Return the [X, Y] coordinate for the center point of the cell that contains the specified text.  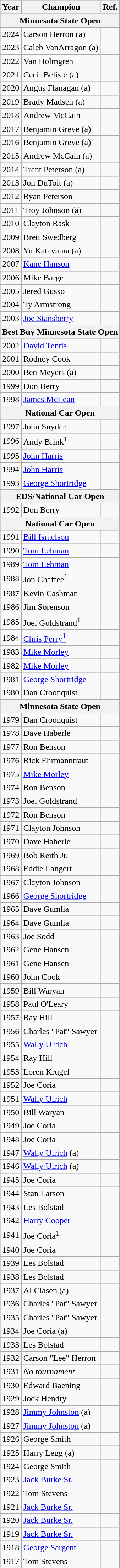
1928 [11, 1412]
1958 [11, 1004]
Carson Herron (a) [61, 34]
1949 [11, 1126]
Jon DuToit (a) [61, 183]
1970 [11, 842]
2011 [11, 210]
Ryan Peterson [61, 197]
2008 [11, 251]
Joe Stansberry [61, 318]
Andrew McCain [61, 115]
1934 [11, 1331]
2022 [11, 61]
John Snyder [61, 427]
Joe Sodd [61, 936]
Yu Katayama (a) [61, 251]
1942 [11, 1220]
Stan Larson [61, 1193]
1978 [11, 733]
1947 [11, 1153]
1971 [11, 828]
1982 [11, 666]
1994 [11, 469]
1997 [11, 427]
Year [11, 7]
1960 [11, 977]
Kane Hanson [61, 264]
1969 [11, 855]
Rick Ehrmanntraut [61, 760]
Trent Peterson (a) [61, 170]
2007 [11, 264]
1979 [11, 720]
1961 [11, 963]
1959 [11, 990]
Brett Swedberg [61, 237]
2013 [11, 183]
Ref. [110, 7]
1973 [11, 801]
1996 [11, 441]
Ty Armstrong [61, 305]
Chris Perry1 [61, 638]
Eddie Langert [61, 869]
1983 [11, 652]
2023 [11, 48]
1939 [11, 1263]
1919 [11, 1534]
2019 [11, 102]
1992 [11, 510]
Loren Krugel [61, 1072]
1938 [11, 1277]
1965 [11, 909]
1998 [11, 400]
Harry Cooper [61, 1220]
1976 [11, 760]
1930 [11, 1385]
1988 [11, 579]
1921 [11, 1507]
1967 [11, 882]
1943 [11, 1207]
1990 [11, 551]
1951 [11, 1099]
Caleb VanArragon (a) [61, 48]
Andrew McCain (a) [61, 156]
1991 [11, 537]
1935 [11, 1317]
2024 [11, 34]
Al Clasen (a) [61, 1290]
1962 [11, 950]
1999 [11, 386]
Jock Hendry [61, 1399]
1963 [11, 936]
2017 [11, 129]
2015 [11, 156]
1953 [11, 1072]
1985 [11, 622]
1964 [11, 923]
1931 [11, 1371]
1923 [11, 1480]
1933 [11, 1344]
Joe Coria1 [61, 1235]
1927 [11, 1426]
Bill Israelson [61, 537]
John Cook [61, 977]
1946 [11, 1166]
Brady Madsen (a) [61, 102]
1941 [11, 1235]
1918 [11, 1547]
Carson "Lee" Herron [61, 1358]
Champion [61, 7]
1984 [11, 638]
2012 [11, 197]
1956 [11, 1031]
Ben Meyers (a) [61, 372]
Jon Chaffee1 [61, 579]
1924 [11, 1466]
Jered Gusso [61, 291]
David Tentis [61, 345]
Van Holmgren [61, 61]
1940 [11, 1250]
2002 [11, 345]
Clayton Rask [61, 224]
2021 [11, 75]
1986 [11, 607]
2016 [11, 142]
1966 [11, 896]
No tournament [61, 1371]
1932 [11, 1358]
Cecil Belisle (a) [61, 75]
2018 [11, 115]
2006 [11, 278]
Andy Brink1 [61, 441]
1948 [11, 1139]
Edward Baening [61, 1385]
Jim Sorenson [61, 607]
James McLean [61, 400]
1974 [11, 787]
1925 [11, 1453]
1995 [11, 456]
2010 [11, 224]
1954 [11, 1058]
1975 [11, 774]
2000 [11, 372]
2005 [11, 291]
2014 [11, 170]
1936 [11, 1304]
1929 [11, 1399]
1987 [11, 593]
1977 [11, 747]
Harry Legg (a) [61, 1453]
1957 [11, 1017]
1937 [11, 1290]
1920 [11, 1520]
2004 [11, 305]
1952 [11, 1085]
1980 [11, 693]
2003 [11, 318]
1926 [11, 1439]
2001 [11, 359]
Troy Johnson (a) [61, 210]
1922 [11, 1493]
Joe Coria (a) [61, 1331]
1989 [11, 564]
Paul O'Leary [61, 1004]
Bob Reith Jr. [61, 855]
2020 [11, 88]
1944 [11, 1193]
Kevin Cashman [61, 593]
EDS/National Car Open [60, 496]
1972 [11, 814]
1917 [11, 1561]
1945 [11, 1180]
Joel Goldstrand1 [61, 622]
1950 [11, 1112]
2009 [11, 237]
Joel Goldstrand [61, 801]
1955 [11, 1044]
1981 [11, 679]
Angus Flanagan (a) [61, 88]
Best Buy Minnesota State Open [60, 332]
Rodney Cook [61, 359]
1968 [11, 869]
1993 [11, 483]
Mike Barge [61, 278]
George Sargent [61, 1547]
